Find where the given text appears and provide that cell's center as [x, y] coordinate. 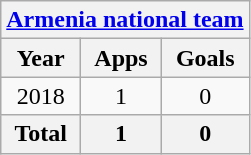
2018 [41, 96]
Apps [122, 58]
Armenia national team [125, 20]
Goals [205, 58]
Total [41, 134]
Year [41, 58]
